Scan for the cell matching the given text and deliver its (x, y) coordinate at center. 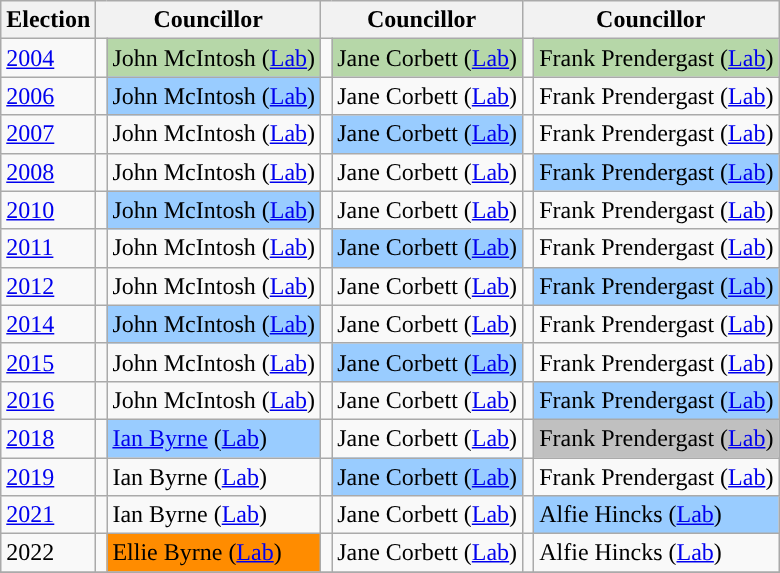
2007 (48, 134)
2014 (48, 324)
2006 (48, 96)
2021 (48, 515)
2011 (48, 248)
2004 (48, 58)
2008 (48, 172)
2015 (48, 362)
2019 (48, 477)
Election (48, 20)
2010 (48, 210)
2016 (48, 400)
2012 (48, 286)
2018 (48, 438)
2022 (48, 553)
Ellie Byrne (Lab) (214, 553)
